Extract the (x, y) coordinate from the center of the cell holding the provided text.  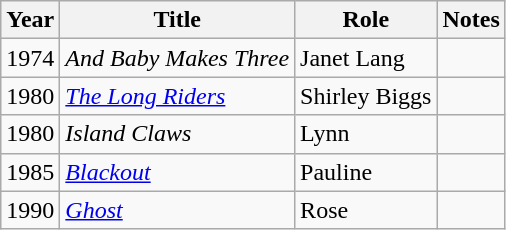
And Baby Makes Three (178, 58)
Role (366, 20)
Rose (366, 210)
Pauline (366, 172)
Shirley Biggs (366, 96)
Blackout (178, 172)
Lynn (366, 134)
Janet Lang (366, 58)
1974 (30, 58)
Notes (471, 20)
Title (178, 20)
1985 (30, 172)
Ghost (178, 210)
Island Claws (178, 134)
The Long Riders (178, 96)
1990 (30, 210)
Year (30, 20)
